Locate the cell with the specified text and output its (X, Y) center coordinate. 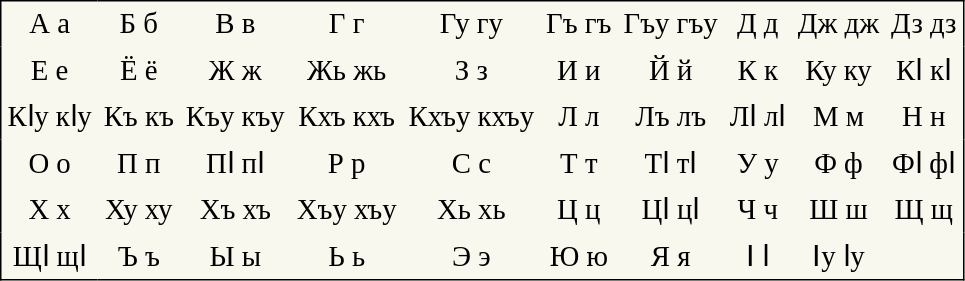
Г г (347, 24)
Тӏ тӏ (671, 163)
Ё ё (139, 69)
З з (472, 69)
М м (838, 116)
А а (50, 24)
Л л (578, 116)
Э э (472, 256)
Гъу гъу (671, 24)
Т т (578, 163)
Ху ху (139, 209)
Ь ь (347, 256)
Ӏ ӏ (758, 256)
Р р (347, 163)
Дж дж (838, 24)
Ӏу ӏу (838, 256)
Ку ку (838, 69)
Ж ж (236, 69)
Ъ ъ (139, 256)
У у (758, 163)
Я я (671, 256)
Хъу хъу (347, 209)
Хь хь (472, 209)
П п (139, 163)
Ы ы (236, 256)
Ч ч (758, 209)
Къу къу (236, 116)
О о (50, 163)
Къ къ (139, 116)
Лӏ лӏ (758, 116)
Д д (758, 24)
Дз дз (924, 24)
Б б (139, 24)
Ц ц (578, 209)
Х х (50, 209)
Ю ю (578, 256)
И и (578, 69)
Й й (671, 69)
Кхъ кхъ (347, 116)
Кхъу кхъу (472, 116)
В в (236, 24)
Хъ хъ (236, 209)
К к (758, 69)
Н н (924, 116)
Жь жь (347, 69)
Цӏ цӏ (671, 209)
С с (472, 163)
Кӏу кӏу (50, 116)
Гъ гъ (578, 24)
Кӏ кӏ (924, 69)
Фӏ фӏ (924, 163)
Щӏ щӏ (50, 256)
Пӏ пӏ (236, 163)
Щ щ (924, 209)
Е е (50, 69)
Гу гу (472, 24)
Лъ лъ (671, 116)
Ф ф (838, 163)
Ш ш (838, 209)
